Scan for the cell matching the given text and deliver its (x, y) coordinate at center. 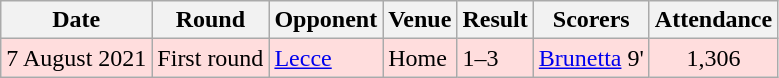
7 August 2021 (76, 58)
Result (495, 20)
Date (76, 20)
Brunetta 9' (591, 58)
Round (210, 20)
Lecce (326, 58)
Venue (420, 20)
Home (420, 58)
1,306 (713, 58)
Scorers (591, 20)
Attendance (713, 20)
First round (210, 58)
1–3 (495, 58)
Opponent (326, 20)
